Scan for the cell matching the given text and deliver its (X, Y) coordinate at center. 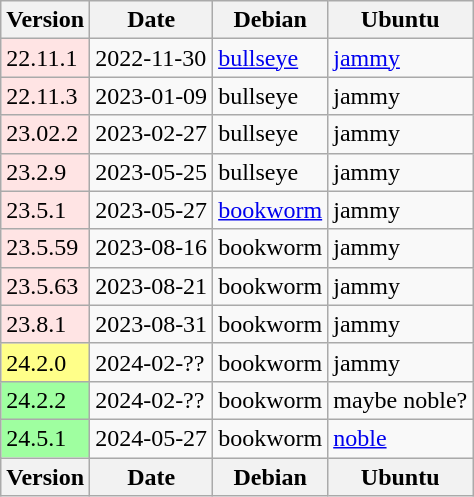
23.02.2 (46, 134)
23.8.1 (46, 324)
2023-05-27 (152, 210)
2023-02-27 (152, 134)
2024-05-27 (152, 438)
2022-11-30 (152, 58)
maybe noble? (400, 400)
23.2.9 (46, 172)
22.11.1 (46, 58)
2023-01-09 (152, 96)
24.5.1 (46, 438)
23.5.1 (46, 210)
23.5.59 (46, 248)
24.2.2 (46, 400)
2023-05-25 (152, 172)
23.5.63 (46, 286)
24.2.0 (46, 362)
2023-08-31 (152, 324)
2023-08-16 (152, 248)
22.11.3 (46, 96)
noble (400, 438)
2023-08-21 (152, 286)
